From the cell containing the given text, extract its center point as (x, y) coordinate. 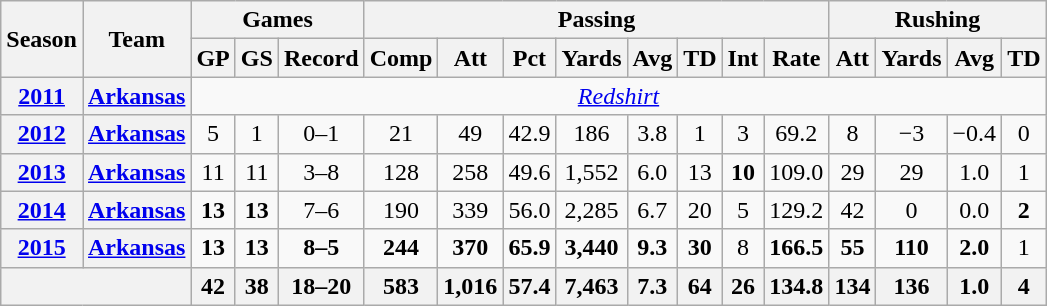
Comp (401, 58)
57.4 (530, 286)
49.6 (530, 172)
Passing (596, 20)
56.0 (530, 210)
2.0 (974, 248)
Rate (796, 58)
GS (256, 58)
2012 (42, 134)
Season (42, 39)
64 (700, 286)
3,440 (592, 248)
65.9 (530, 248)
7–6 (321, 210)
190 (401, 210)
136 (912, 286)
3 (743, 134)
18–20 (321, 286)
128 (401, 172)
1,552 (592, 172)
7.3 (652, 286)
Rushing (938, 20)
20 (700, 210)
2013 (42, 172)
49 (470, 134)
2011 (42, 96)
244 (401, 248)
109.0 (796, 172)
2014 (42, 210)
0–1 (321, 134)
30 (700, 248)
38 (256, 286)
186 (592, 134)
8–5 (321, 248)
370 (470, 248)
2015 (42, 248)
Record (321, 58)
−0.4 (974, 134)
21 (401, 134)
9.3 (652, 248)
583 (401, 286)
129.2 (796, 210)
Games (278, 20)
Int (743, 58)
258 (470, 172)
Pct (530, 58)
166.5 (796, 248)
3–8 (321, 172)
2 (1024, 210)
7,463 (592, 286)
6.0 (652, 172)
339 (470, 210)
55 (852, 248)
6.7 (652, 210)
−3 (912, 134)
GP (213, 58)
Team (136, 39)
69.2 (796, 134)
134.8 (796, 286)
110 (912, 248)
1,016 (470, 286)
10 (743, 172)
Redshirt (618, 96)
134 (852, 286)
42.9 (530, 134)
2,285 (592, 210)
0.0 (974, 210)
26 (743, 286)
3.8 (652, 134)
4 (1024, 286)
